Search for the cell housing the specified text and yield its [X, Y] center coordinate. 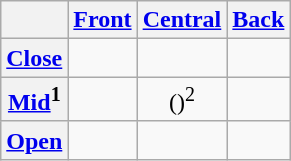
Open [34, 140]
Central [182, 20]
Front [102, 20]
Close [34, 58]
()2 [182, 100]
Mid1 [34, 100]
Back [258, 20]
